Find where the given text appears and provide that cell's center as [X, Y] coordinate. 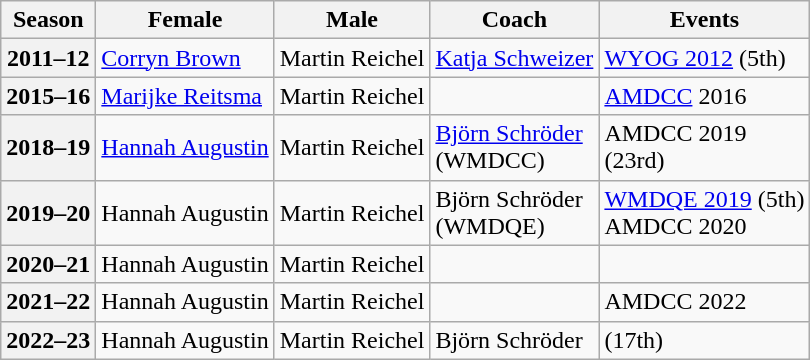
Marijke Reitsma [185, 96]
Events [704, 20]
Coach [514, 20]
WMDQE 2019 (5th)AMDCC 2020 [704, 212]
Male [352, 20]
2018–19 [48, 148]
WYOG 2012 (5th) [704, 58]
Corryn Brown [185, 58]
AMDCC 2016 [704, 96]
2021–22 [48, 302]
AMDCC 2022 [704, 302]
Female [185, 20]
Björn Schröder [514, 340]
2015–16 [48, 96]
2022–23 [48, 340]
2011–12 [48, 58]
Katja Schweizer [514, 58]
Season [48, 20]
(17th) [704, 340]
AMDCC 2019 (23rd) [704, 148]
Björn Schröder(WMDQE) [514, 212]
2019–20 [48, 212]
2020–21 [48, 264]
Björn Schröder(WMDCC) [514, 148]
